Find where the given text appears and provide that cell's center as [X, Y] coordinate. 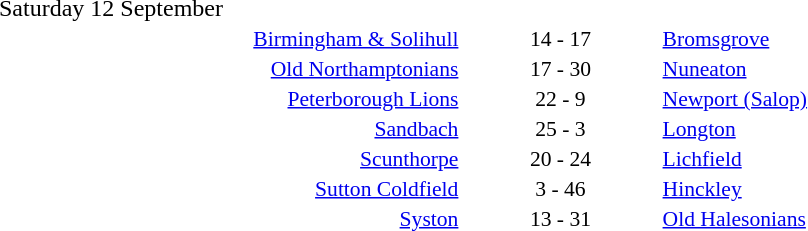
22 - 9 [560, 98]
14 - 17 [560, 38]
17 - 30 [560, 68]
3 - 46 [560, 188]
20 - 24 [560, 158]
25 - 3 [560, 128]
